Return the [x, y] coordinate for the center point of the cell that contains the specified text.  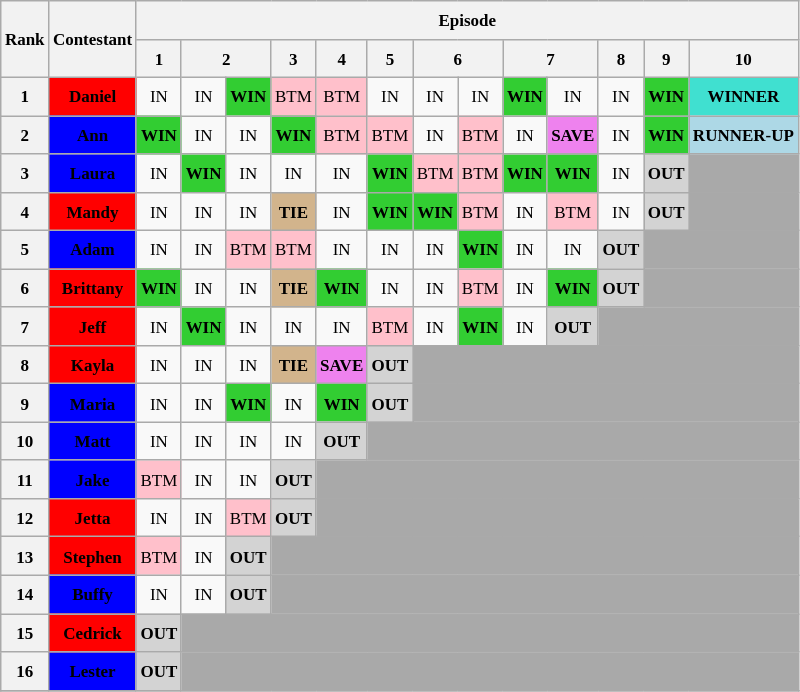
Rank [25, 40]
Daniel [93, 97]
WINNER [744, 97]
Cedrick [93, 633]
Buffy [93, 595]
Lester [93, 671]
Jetta [93, 518]
Matt [93, 441]
Maria [93, 403]
Jake [93, 480]
11 [25, 480]
16 [25, 671]
RUNNER-UP [744, 135]
Adam [93, 250]
15 [25, 633]
Mandy [93, 212]
12 [25, 518]
Episode [467, 20]
Ann [93, 135]
Contestant [93, 40]
Brittany [93, 288]
14 [25, 595]
Kayla [93, 365]
Jeff [93, 326]
Laura [93, 173]
13 [25, 556]
Stephen [93, 556]
